Locate the cell with the specified text and output its [x, y] center coordinate. 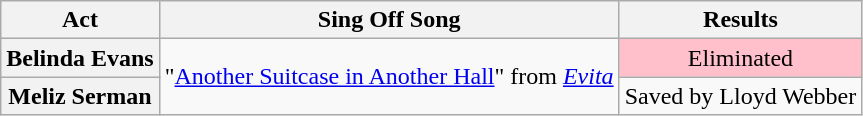
Eliminated [740, 58]
Results [740, 20]
"Another Suitcase in Another Hall" from Evita [389, 77]
Sing Off Song [389, 20]
Act [80, 20]
Belinda Evans [80, 58]
Saved by Lloyd Webber [740, 96]
Meliz Serman [80, 96]
